Output the [x, y] coordinate of the center of the cell containing the given text.  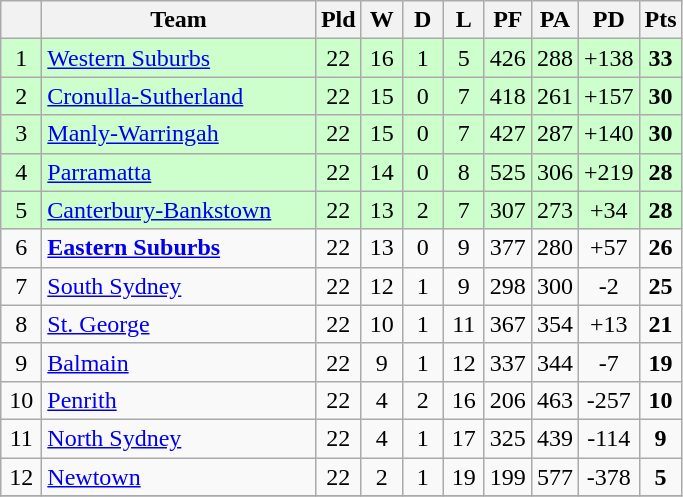
6 [22, 248]
-2 [608, 286]
Canterbury-Bankstown [179, 210]
W [382, 20]
+140 [608, 134]
280 [554, 248]
D [422, 20]
306 [554, 172]
26 [660, 248]
+13 [608, 324]
273 [554, 210]
Western Suburbs [179, 58]
426 [508, 58]
PD [608, 20]
463 [554, 400]
PF [508, 20]
+34 [608, 210]
33 [660, 58]
344 [554, 362]
-257 [608, 400]
21 [660, 324]
367 [508, 324]
418 [508, 96]
287 [554, 134]
300 [554, 286]
525 [508, 172]
3 [22, 134]
Eastern Suburbs [179, 248]
Parramatta [179, 172]
354 [554, 324]
PA [554, 20]
307 [508, 210]
Team [179, 20]
St. George [179, 324]
Manly-Warringah [179, 134]
325 [508, 438]
Pts [660, 20]
577 [554, 477]
14 [382, 172]
427 [508, 134]
+138 [608, 58]
261 [554, 96]
Newtown [179, 477]
+157 [608, 96]
337 [508, 362]
-114 [608, 438]
North Sydney [179, 438]
-378 [608, 477]
206 [508, 400]
17 [464, 438]
Balmain [179, 362]
288 [554, 58]
439 [554, 438]
377 [508, 248]
+57 [608, 248]
+219 [608, 172]
L [464, 20]
199 [508, 477]
-7 [608, 362]
Cronulla-Sutherland [179, 96]
South Sydney [179, 286]
Penrith [179, 400]
25 [660, 286]
298 [508, 286]
Pld [338, 20]
